Determine the (X, Y) coordinate at the center of the cell enclosing the given text.  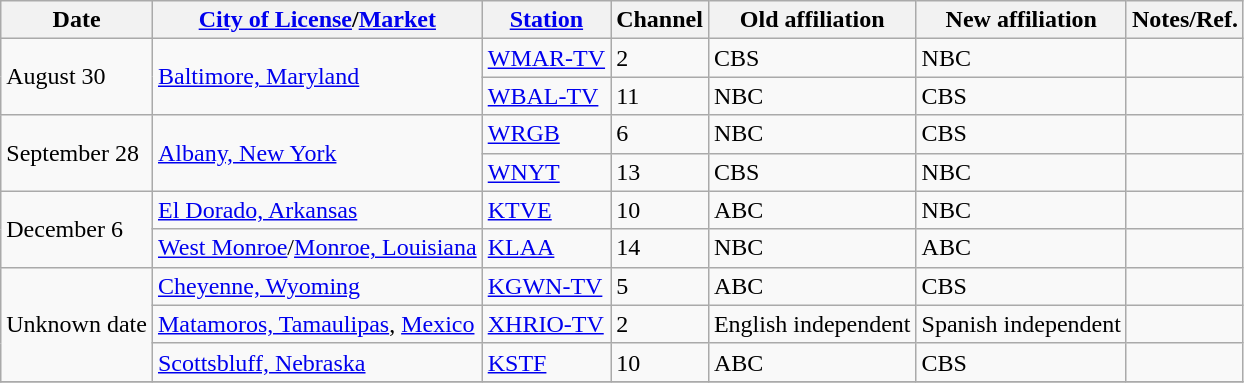
KTVE (546, 210)
Notes/Ref. (1184, 20)
Unknown date (77, 324)
August 30 (77, 77)
WBAL-TV (546, 96)
City of License/Market (317, 20)
WRGB (546, 134)
WNYT (546, 172)
Channel (660, 20)
KGWN-TV (546, 286)
14 (660, 248)
Scottsbluff, Nebraska (317, 362)
13 (660, 172)
KSTF (546, 362)
XHRIO-TV (546, 324)
English independent (812, 324)
6 (660, 134)
Albany, New York (317, 153)
December 6 (77, 229)
KLAA (546, 248)
Old affiliation (812, 20)
Cheyenne, Wyoming (317, 286)
Spanish independent (1021, 324)
West Monroe/Monroe, Louisiana (317, 248)
WMAR-TV (546, 58)
New affiliation (1021, 20)
September 28 (77, 153)
Matamoros, Tamaulipas, Mexico (317, 324)
Baltimore, Maryland (317, 77)
Date (77, 20)
Station (546, 20)
11 (660, 96)
5 (660, 286)
El Dorado, Arkansas (317, 210)
